Identify which cell holds the provided text, then report its [x, y] central coordinate. 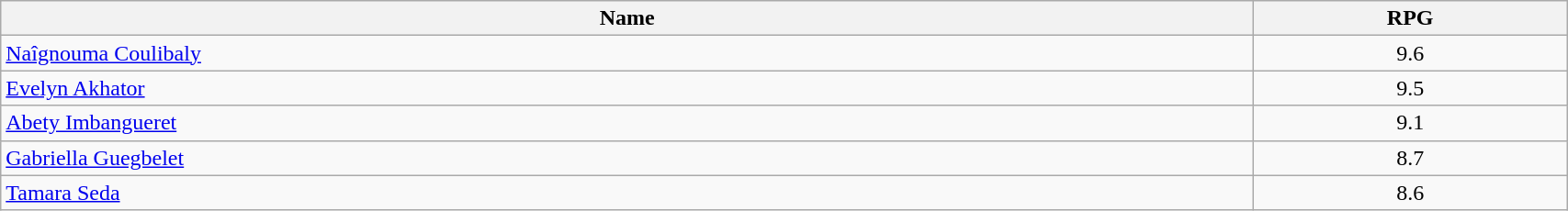
9.1 [1411, 123]
8.7 [1411, 158]
Abety Imbangueret [627, 123]
9.5 [1411, 88]
Naîgnouma Coulibaly [627, 53]
RPG [1411, 18]
9.6 [1411, 53]
Tamara Seda [627, 193]
Name [627, 18]
8.6 [1411, 193]
Evelyn Akhator [627, 88]
Gabriella Guegbelet [627, 158]
